Return (X, Y) of the center of cell containing provided text 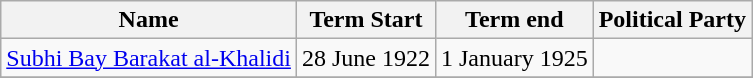
1 January 1925 (514, 58)
Political Party (672, 20)
28 June 1922 (366, 58)
Term end (514, 20)
Term Start (366, 20)
Subhi Bay Barakat al-Khalidi (149, 58)
Name (149, 20)
